Locate the cell with the specified text and output its (x, y) center coordinate. 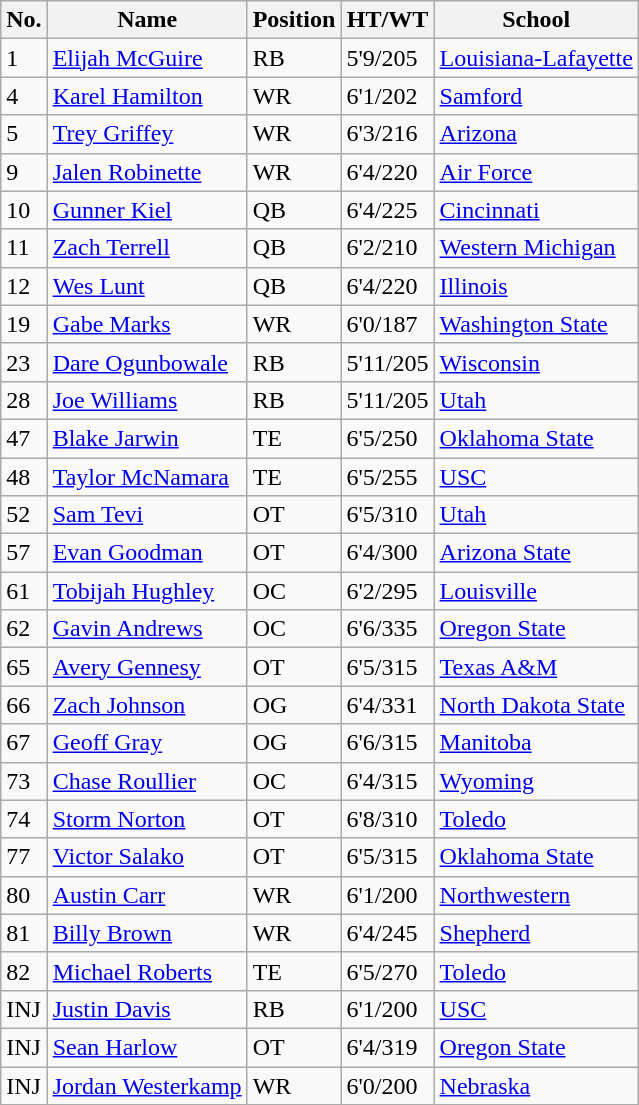
Arizona (536, 134)
80 (24, 895)
Manitoba (536, 743)
Arizona State (536, 553)
10 (24, 210)
6'2/210 (388, 248)
6'4/300 (388, 553)
Zach Johnson (147, 705)
81 (24, 933)
School (536, 20)
6'6/335 (388, 629)
6'0/187 (388, 324)
Position (294, 20)
6'5/310 (388, 515)
48 (24, 477)
Victor Salako (147, 857)
6'4/225 (388, 210)
Sean Harlow (147, 1047)
6'3/216 (388, 134)
North Dakota State (536, 705)
11 (24, 248)
62 (24, 629)
28 (24, 400)
Northwestern (536, 895)
Elijah McGuire (147, 58)
Samford (536, 96)
52 (24, 515)
Wyoming (536, 781)
No. (24, 20)
Joe Williams (147, 400)
5'9/205 (388, 58)
Jordan Westerkamp (147, 1085)
Jalen Robinette (147, 172)
Gabe Marks (147, 324)
6'1/202 (388, 96)
Gunner Kiel (147, 210)
Chase Roullier (147, 781)
6'6/315 (388, 743)
57 (24, 553)
Geoff Gray (147, 743)
Louisiana-Lafayette (536, 58)
65 (24, 667)
Wisconsin (536, 362)
6'2/295 (388, 591)
66 (24, 705)
6'5/270 (388, 971)
Cincinnati (536, 210)
Sam Tevi (147, 515)
1 (24, 58)
Zach Terrell (147, 248)
HT/WT (388, 20)
Justin Davis (147, 1009)
61 (24, 591)
Billy Brown (147, 933)
Shepherd (536, 933)
6'4/331 (388, 705)
Michael Roberts (147, 971)
Air Force (536, 172)
Texas A&M (536, 667)
6'4/245 (388, 933)
Name (147, 20)
Illinois (536, 286)
Louisville (536, 591)
82 (24, 971)
77 (24, 857)
47 (24, 438)
Tobijah Hughley (147, 591)
6'8/310 (388, 819)
Taylor McNamara (147, 477)
Evan Goodman (147, 553)
Western Michigan (536, 248)
Gavin Andrews (147, 629)
Austin Carr (147, 895)
5 (24, 134)
Storm Norton (147, 819)
Nebraska (536, 1085)
Dare Ogunbowale (147, 362)
6'4/319 (388, 1047)
Washington State (536, 324)
67 (24, 743)
73 (24, 781)
Avery Gennesy (147, 667)
12 (24, 286)
Trey Griffey (147, 134)
6'4/315 (388, 781)
4 (24, 96)
Blake Jarwin (147, 438)
74 (24, 819)
Wes Lunt (147, 286)
6'5/250 (388, 438)
6'5/255 (388, 477)
19 (24, 324)
23 (24, 362)
Karel Hamilton (147, 96)
6'0/200 (388, 1085)
9 (24, 172)
